Find where the given text appears and provide that cell's center as (x, y) coordinate. 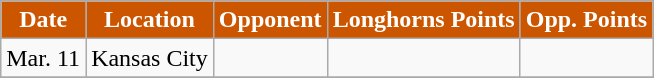
Location (150, 20)
Opponent (270, 20)
Opp. Points (586, 20)
Date (44, 20)
Mar. 11 (44, 58)
Longhorns Points (424, 20)
Kansas City (150, 58)
